Find where the given text appears and provide that cell's center as (x, y) coordinate. 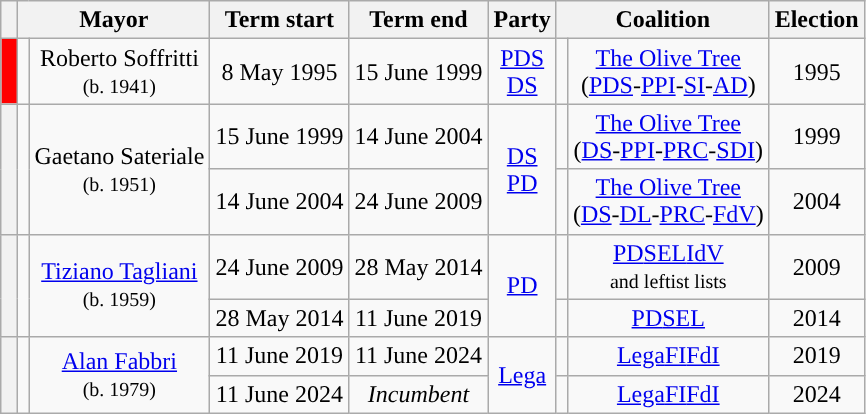
2014 (816, 318)
2009 (816, 266)
Coalition (662, 20)
DSPD (522, 169)
PDSDS (522, 72)
Election (816, 20)
Incumbent (418, 394)
The Olive Tree(DS-PPI-PRC-SDI) (668, 136)
2024 (816, 394)
Gaetano Sateriale (b. 1951) (120, 169)
PDSELIdVand leftist lists (668, 266)
1999 (816, 136)
Mayor (114, 20)
Term end (418, 20)
2019 (816, 356)
8 May 1995 (280, 72)
Roberto Soffritti (b. 1941) (120, 72)
The Olive Tree(DS-DL-PRC-FdV) (668, 202)
Term start (280, 20)
PDSEL (668, 318)
2004 (816, 202)
1995 (816, 72)
Tiziano Tagliani (b. 1959) (120, 286)
Alan Fabbri (b. 1979) (120, 375)
Party (522, 20)
The Olive Tree(PDS-PPI-SI-AD) (668, 72)
PD (522, 286)
Lega (522, 375)
